Scan for the cell matching the given text and deliver its [x, y] coordinate at center. 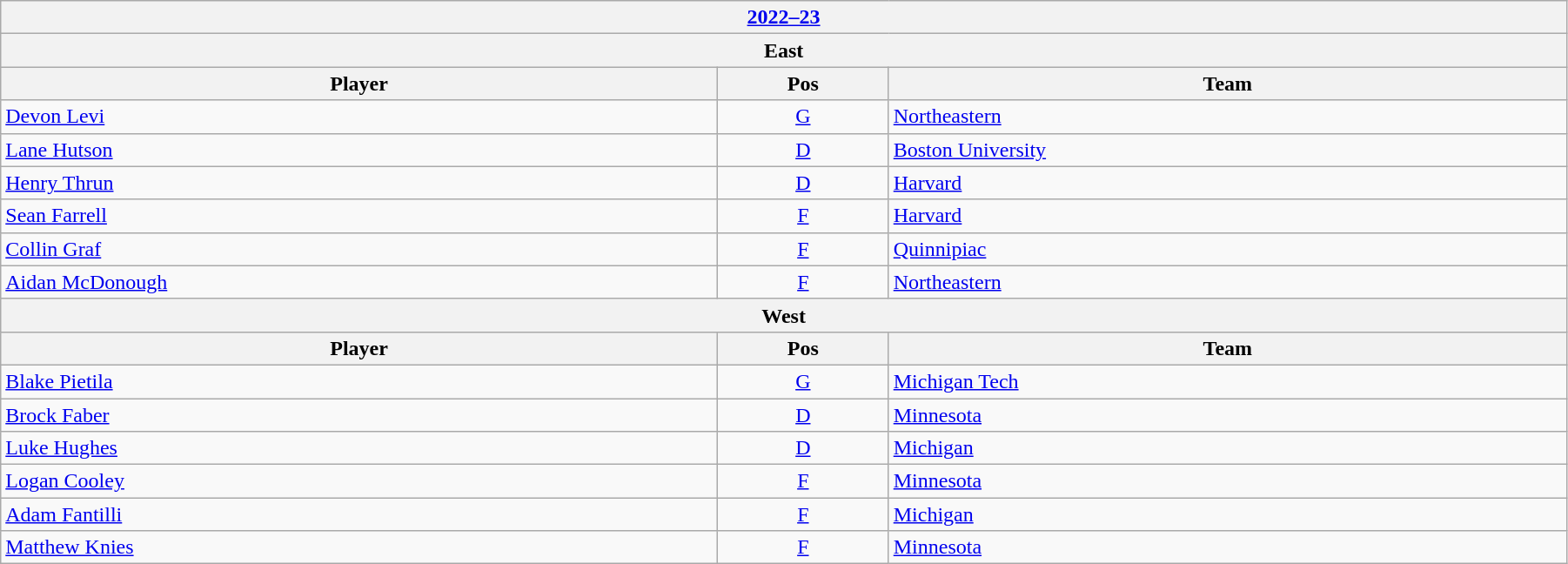
Lane Hutson [359, 150]
2022–23 [784, 17]
Collin Graf [359, 249]
Brock Faber [359, 415]
Quinnipiac [1227, 249]
West [784, 315]
Logan Cooley [359, 481]
Adam Fantilli [359, 514]
Blake Pietila [359, 381]
Aidan McDonough [359, 282]
Luke Hughes [359, 448]
Matthew Knies [359, 547]
Sean Farrell [359, 216]
East [784, 50]
Michigan Tech [1227, 381]
Devon Levi [359, 117]
Henry Thrun [359, 183]
Boston University [1227, 150]
